Detect which cell encompasses the target text, then output its (x, y) center coordinate. 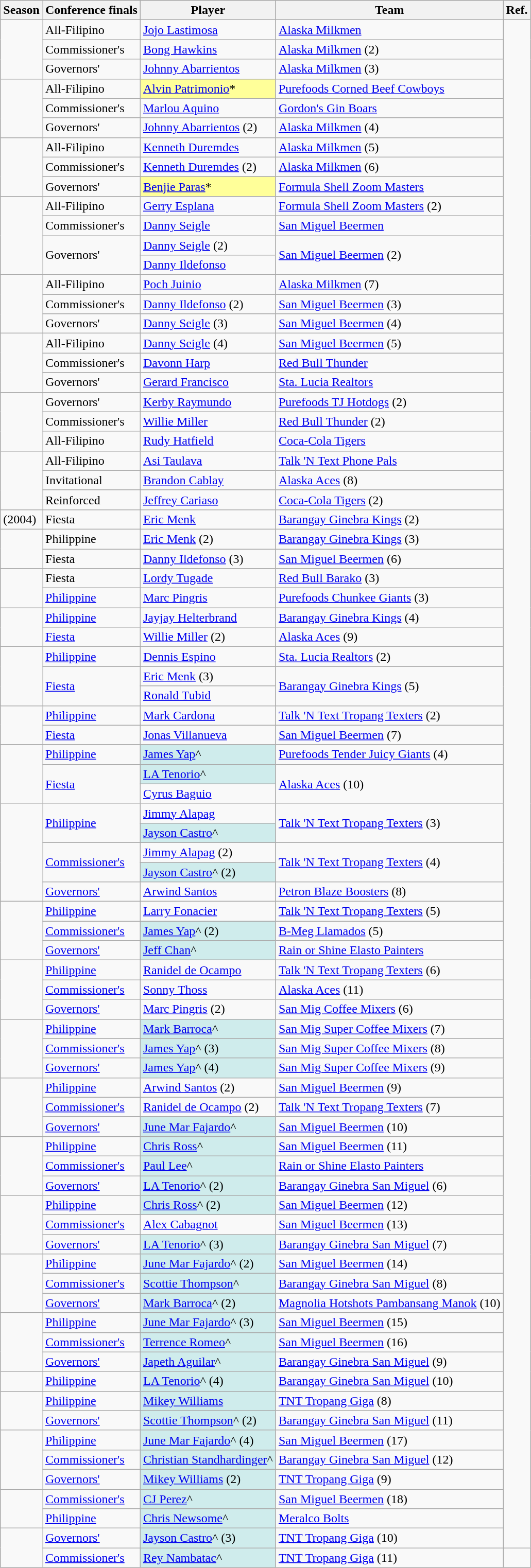
Marc Pingris (2) (208, 1009)
San Miguel Beermen (389, 225)
CJ Perez^ (208, 1499)
San Miguel Beermen (15) (389, 1323)
Larry Fonacier (208, 911)
Mikey Williams (208, 1401)
San Miguel Beermen (17) (389, 1440)
San Miguel Beermen (9) (389, 1087)
Coca-Cola Tigers (389, 441)
B-Meg Llamados (5) (389, 931)
Kenneth Duremdes (2) (208, 167)
TNT Tropang Giga (8) (389, 1401)
Sonny Thoss (208, 990)
Jayson Castro^ (208, 833)
Meralco Bolts (389, 1519)
San Miguel Beermen (11) (389, 1146)
San Miguel Beermen (14) (389, 1264)
Alaska Milkmen (3) (389, 69)
San Miguel Beermen (4) (389, 324)
Gerard Francisco (208, 382)
Barangay Ginebra Kings (5) (389, 686)
Red Bull Thunder (2) (389, 421)
Jeff Chan^ (208, 950)
June Mar Fajardo^ (2) (208, 1264)
Lordy Tugade (208, 578)
Talk 'N Text Tropang Texters (3) (389, 823)
Marlou Aquino (208, 108)
Sta. Lucia Realtors (389, 382)
Alvin Patrimonio* (208, 89)
Jayson Castro^ (2) (208, 872)
Gordon's Gin Boars (389, 108)
Conference finals (91, 10)
Ranidel de Ocampo (208, 970)
Alaska Aces (10) (389, 784)
Mikey Williams (2) (208, 1479)
San Miguel Beermen (16) (389, 1342)
Barangay Ginebra San Miguel (11) (389, 1420)
Christian Standhardinger^ (208, 1459)
Kenneth Duremdes (208, 147)
Gerry Esplana (208, 206)
Purefoods Tender Juicy Giants (4) (389, 754)
Johnny Abarrientos (208, 69)
LA Tenorio^ (208, 774)
Barangay Ginebra San Miguel (10) (389, 1381)
Eric Menk (2) (208, 539)
Scottie Thompson^ (208, 1283)
San Miguel Beermen (7) (389, 735)
Dennis Espino (208, 657)
Sta. Lucia Realtors (2) (389, 657)
Talk 'N Text Tropang Texters (4) (389, 862)
Mark Barroca^ (2) (208, 1303)
Danny Ildefonso (2) (208, 304)
Jayson Castro^ (3) (208, 1538)
Talk 'N Text Tropang Texters (6) (389, 970)
LA Tenorio^ (4) (208, 1381)
Mark Cardona (208, 715)
Team (389, 10)
Alaska Milkmen (7) (389, 285)
Formula Shell Zoom Masters (389, 186)
Barangay Ginebra Kings (2) (389, 519)
Red Bull Thunder (389, 363)
Ref. (517, 10)
Barangay Ginebra San Miguel (6) (389, 1185)
Willie Miller (2) (208, 637)
Red Bull Barako (3) (389, 578)
June Mar Fajardo^ (4) (208, 1440)
Jimmy Alapag (208, 813)
San Miguel Beermen (12) (389, 1205)
Danny Ildefonso (208, 265)
Arwind Santos (208, 892)
Rudy Hatfield (208, 441)
Asi Taulava (208, 461)
San Miguel Beermen (6) (389, 558)
Talk 'N Text Tropang Texters (2) (389, 715)
San Miguel Beermen (2) (389, 255)
Alaska Aces (9) (389, 637)
Rey Nambatac^ (208, 1558)
Alaska Aces (11) (389, 990)
San Mig Coffee Mixers (6) (389, 1009)
San Miguel Beermen (13) (389, 1225)
Season (22, 10)
Talk 'N Text Tropang Texters (7) (389, 1107)
James Yap^ (4) (208, 1068)
San Mig Super Coffee Mixers (9) (389, 1068)
Cyrus Baguio (208, 794)
June Mar Fajardo^ (208, 1126)
Talk 'N Text Phone Pals (389, 461)
Kerby Raymundo (208, 402)
Ronald Tubid (208, 696)
Coca-Cola Tigers (2) (389, 500)
LA Tenorio^ (3) (208, 1244)
Paul Lee^ (208, 1166)
TNT Tropang Giga (11) (389, 1558)
Chris Ross^ (208, 1146)
Alaska Milkmen (389, 30)
San Mig Super Coffee Mixers (7) (389, 1029)
Player (208, 10)
Alaska Milkmen (5) (389, 147)
Danny Seigle (2) (208, 245)
Danny Seigle (4) (208, 343)
Jeffrey Cariaso (208, 500)
Barangay Ginebra San Miguel (8) (389, 1283)
Barangay Ginebra San Miguel (12) (389, 1459)
Petron Blaze Boosters (8) (389, 892)
Magnolia Hotshots Pambansang Manok (10) (389, 1303)
San Miguel Beermen (18) (389, 1499)
San Miguel Beermen (5) (389, 343)
TNT Tropang Giga (9) (389, 1479)
Danny Ildefonso (3) (208, 558)
Purefoods TJ Hotdogs (2) (389, 402)
Alaska Aces (8) (389, 480)
Eric Menk (3) (208, 676)
Marc Pingris (208, 598)
James Yap^ (2) (208, 931)
Alaska Milkmen (4) (389, 128)
Jojo Lastimosa (208, 30)
LA Tenorio^ (2) (208, 1185)
(2004) (22, 519)
Reinforced (91, 500)
Johnny Abarrientos (2) (208, 128)
Invitational (91, 480)
San Mig Super Coffee Mixers (8) (389, 1048)
Formula Shell Zoom Masters (2) (389, 206)
Alex Cabagnot (208, 1225)
Davonn Harp (208, 363)
Ranidel de Ocampo (2) (208, 1107)
Terrence Romeo^ (208, 1342)
Willie Miller (208, 421)
Benjie Paras* (208, 186)
Alaska Milkmen (2) (389, 49)
Danny Seigle (208, 225)
San Miguel Beermen (10) (389, 1126)
Purefoods Corned Beef Cowboys (389, 89)
Jimmy Alapag (2) (208, 852)
Mark Barroca^ (208, 1029)
Jayjay Helterbrand (208, 618)
Brandon Cablay (208, 480)
Scottie Thompson^ (2) (208, 1420)
Jonas Villanueva (208, 735)
TNT Tropang Giga (10) (389, 1538)
Japeth Aguilar^ (208, 1362)
Chris Newsome^ (208, 1519)
June Mar Fajardo^ (3) (208, 1323)
Talk 'N Text Tropang Texters (5) (389, 911)
Eric Menk (208, 519)
James Yap^ (208, 754)
Barangay Ginebra San Miguel (7) (389, 1244)
Arwind Santos (2) (208, 1087)
Barangay Ginebra San Miguel (9) (389, 1362)
Bong Hawkins (208, 49)
Poch Juinio (208, 285)
Purefoods Chunkee Giants (3) (389, 598)
Barangay Ginebra Kings (3) (389, 539)
Chris Ross^ (2) (208, 1205)
Alaska Milkmen (6) (389, 167)
Danny Seigle (3) (208, 324)
San Miguel Beermen (3) (389, 304)
Barangay Ginebra Kings (4) (389, 618)
James Yap^ (3) (208, 1048)
